Extract the (X, Y) coordinate from the center of the cell holding the provided text.  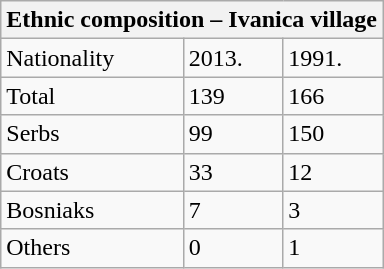
3 (333, 210)
166 (333, 96)
Croats (92, 172)
Bosniaks (92, 210)
2013. (233, 58)
Serbs (92, 134)
12 (333, 172)
150 (333, 134)
139 (233, 96)
1 (333, 248)
7 (233, 210)
1991. (333, 58)
Ethnic composition – Ivanica village (192, 20)
0 (233, 248)
99 (233, 134)
33 (233, 172)
Total (92, 96)
Others (92, 248)
Nationality (92, 58)
